Capture the cell that displays the provided text and extract its (X, Y) central coordinate. 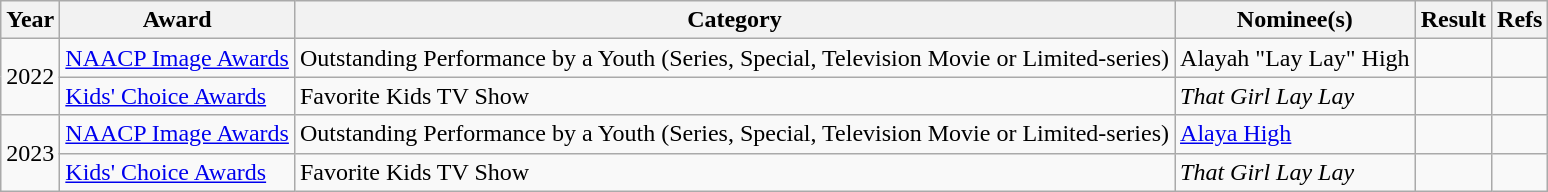
Alaya High (1296, 134)
Year (30, 20)
Category (734, 20)
Award (178, 20)
Refs (1520, 20)
2022 (30, 77)
2023 (30, 153)
Nominee(s) (1296, 20)
Alayah "Lay Lay" High (1296, 58)
Result (1453, 20)
